Search for the cell housing the specified text and yield its (x, y) center coordinate. 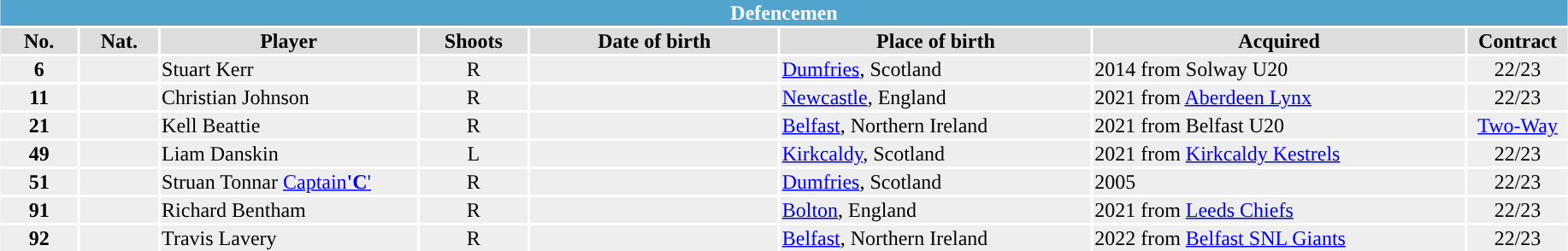
Kirkcaldy, Scotland (935, 154)
91 (39, 210)
Travis Lavery (289, 238)
Two-Way (1518, 125)
2021 from Kirkcaldy Kestrels (1279, 154)
2022 from Belfast SNL Giants (1279, 238)
Player (289, 41)
Newcastle, England (935, 97)
Defencemen (783, 13)
Shoots (474, 41)
Contract (1518, 41)
2021 from Aberdeen Lynx (1279, 97)
2021 from Leeds Chiefs (1279, 210)
Bolton, England (935, 210)
11 (39, 97)
Christian Johnson (289, 97)
No. (39, 41)
Kell Beattie (289, 125)
2014 from Solway U20 (1279, 69)
21 (39, 125)
Date of birth (654, 41)
Struan Tonnar Captain'C' (289, 182)
6 (39, 69)
49 (39, 154)
Place of birth (935, 41)
Liam Danskin (289, 154)
L (474, 154)
Richard Bentham (289, 210)
Nat. (120, 41)
Stuart Kerr (289, 69)
Acquired (1279, 41)
92 (39, 238)
2005 (1279, 182)
2021 from Belfast U20 (1279, 125)
51 (39, 182)
